Find where the given text appears and provide that cell's center as [x, y] coordinate. 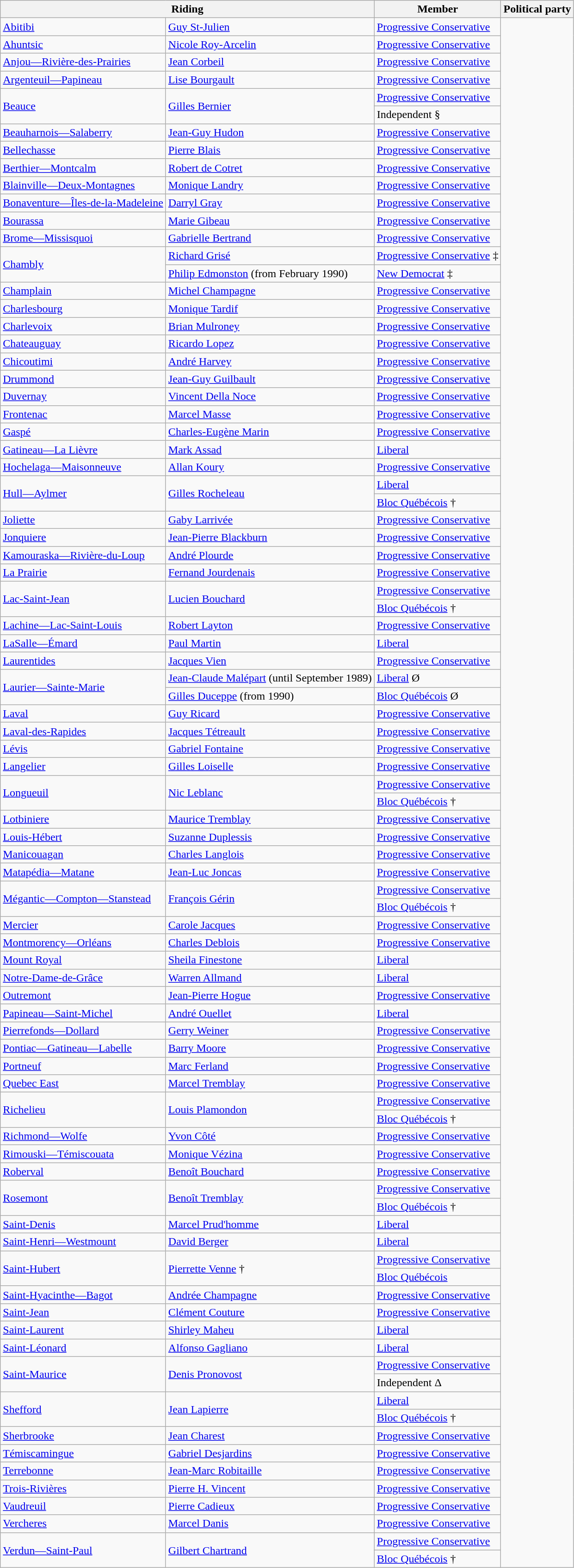
Monique Tardif [270, 309]
Sheila Finestone [270, 960]
Saint-Hubert [83, 1268]
Jacques Tétreault [270, 731]
Louis Plamondon [270, 1110]
Charles Langlois [270, 855]
Bourassa [83, 221]
Jean Charest [270, 1436]
Lotbiniere [83, 819]
Saint-Laurent [83, 1330]
Longueuil [83, 793]
Témiscamingue [83, 1453]
Vercheres [83, 1524]
Brian Mulroney [270, 326]
Saint-Hyacinthe—Bagot [83, 1295]
Notre-Dame-de-Grâce [83, 978]
Paul Martin [270, 643]
Independent § [438, 115]
Montmorency—Orléans [83, 942]
Monique Vézina [270, 1154]
Outremont [83, 995]
Blainville—Deux-Montagnes [83, 185]
Jonquiere [83, 538]
Matapédia—Matane [83, 872]
Andrée Champagne [270, 1295]
Pierre Cadieux [270, 1506]
Verdun—Saint-Paul [83, 1550]
Mark Assad [270, 449]
Lucien Bouchard [270, 599]
Saint-Denis [83, 1224]
Bellechasse [83, 150]
Independent Δ [438, 1383]
Maurice Tremblay [270, 819]
Pierrette Venne † [270, 1268]
Rimouski—Témiscouata [83, 1154]
Charles-Eugène Marin [270, 432]
Marcel Danis [270, 1524]
Saint-Maurice [83, 1374]
Mégantic—Compton—Stanstead [83, 899]
Richard Grisé [270, 256]
Nic Leblanc [270, 793]
Berthier—Montcalm [83, 167]
Allan Koury [270, 467]
Jean-Guy Hudon [270, 132]
Carole Jacques [270, 925]
Mount Royal [83, 960]
Champlain [83, 291]
Marcel Tremblay [270, 1084]
Mercier [83, 925]
Saint-Léonard [83, 1348]
Gilbert Chartrand [270, 1550]
Liberal Ø [438, 678]
Gilles Rocheleau [270, 493]
Bonaventure—Îles-de-la-Madeleine [83, 203]
Duvernay [83, 397]
Benoît Bouchard [270, 1171]
Pierrefonds—Dollard [83, 1030]
Trois-Rivières [83, 1488]
Marc Ferland [270, 1066]
La Prairie [83, 573]
Charlevoix [83, 326]
André Plourde [270, 555]
Lac-Saint-Jean [83, 599]
Marcel Masse [270, 414]
Charles Deblois [270, 942]
Quebec East [83, 1084]
Manicouagan [83, 855]
Abitibi [83, 27]
Monique Landry [270, 185]
Pontiac—Gatineau—Labelle [83, 1048]
Guy Ricard [270, 713]
André Ouellet [270, 1013]
Robert de Cotret [270, 167]
Jean-Guy Guilbault [270, 379]
Progressive Conservative ‡ [438, 256]
Clément Couture [270, 1312]
Philip Edmonston (from February 1990) [270, 273]
Gerry Weiner [270, 1030]
Jean-Pierre Blackburn [270, 538]
Chambly [83, 265]
Saint-Henri—Westmount [83, 1242]
Alfonso Gagliano [270, 1348]
Gaby Larrivée [270, 520]
Political party [537, 9]
Chicoutimi [83, 361]
Gabriel Fontaine [270, 749]
Jean-Claude Malépart (until September 1989) [270, 678]
Denis Pronovost [270, 1374]
Yvon Côté [270, 1136]
Laurentides [83, 661]
Shefford [83, 1409]
Marcel Prud'homme [270, 1224]
Chateauguay [83, 344]
Papineau—Saint-Michel [83, 1013]
Jean Lapierre [270, 1409]
François Gérin [270, 899]
Gilles Duceppe (from 1990) [270, 696]
Saint-Jean [83, 1312]
Langelier [83, 766]
Shirley Maheu [270, 1330]
Beauce [83, 106]
Hochelaga—Maisonneuve [83, 467]
Riding [188, 9]
Laval-des-Rapides [83, 731]
Lévis [83, 749]
Suzanne Duplessis [270, 837]
Lise Bourgault [270, 80]
Frontenac [83, 414]
Charlesbourg [83, 309]
Gilles Bernier [270, 106]
Anjou—Rivière-des-Prairies [83, 62]
Joliette [83, 520]
Laurier—Sainte-Marie [83, 687]
Barry Moore [270, 1048]
Ricardo Lopez [270, 344]
Jean-Marc Robitaille [270, 1471]
LaSalle—Émard [83, 643]
David Berger [270, 1242]
Gabriel Desjardins [270, 1453]
Brome—Missisquoi [83, 238]
Jean Corbeil [270, 62]
Richelieu [83, 1110]
Terrebonne [83, 1471]
Hull—Aylmer [83, 493]
Gaspé [83, 432]
Sherbrooke [83, 1436]
Roberval [83, 1171]
Portneuf [83, 1066]
Marie Gibeau [270, 221]
Gatineau—La Lièvre [83, 449]
New Democrat ‡ [438, 273]
Kamouraska—Rivière-du-Loup [83, 555]
Guy St-Julien [270, 27]
Gabrielle Bertrand [270, 238]
Vaudreuil [83, 1506]
Pierre H. Vincent [270, 1488]
Gilles Loiselle [270, 766]
Beauharnois—Salaberry [83, 132]
Robert Layton [270, 626]
Michel Champagne [270, 291]
Benoît Tremblay [270, 1198]
Fernand Jourdenais [270, 573]
Lachine—Lac-Saint-Louis [83, 626]
Member [438, 9]
Argenteuil—Papineau [83, 80]
Louis-Hébert [83, 837]
Pierre Blais [270, 150]
Darryl Gray [270, 203]
Bloc Québécois Ø [438, 696]
Ahuntsic [83, 44]
Bloc Québécois [438, 1277]
Drummond [83, 379]
Vincent Della Noce [270, 397]
Jean-Luc Joncas [270, 872]
Laval [83, 713]
Nicole Roy-Arcelin [270, 44]
Warren Allmand [270, 978]
Richmond—Wolfe [83, 1136]
Rosemont [83, 1198]
Jacques Vien [270, 661]
Jean-Pierre Hogue [270, 995]
André Harvey [270, 361]
